Extract the [X, Y] coordinate from the center of the cell holding the provided text.  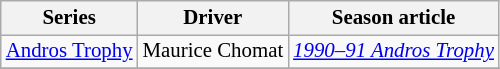
1990–91 Andros Trophy [394, 51]
Andros Trophy [70, 51]
Season article [394, 18]
Series [70, 18]
Driver [214, 18]
Maurice Chomat [214, 51]
